Extract the [X, Y] coordinate from the center of the cell holding the provided text.  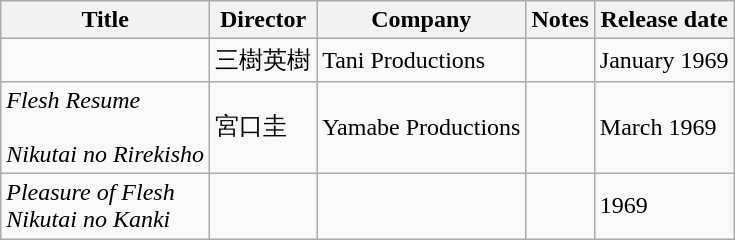
Director [264, 20]
1969 [664, 206]
Flesh ResumeNikutai no Rirekisho [106, 127]
Release date [664, 20]
Tani Productions [422, 60]
January 1969 [664, 60]
Yamabe Productions [422, 127]
宮口圭 [264, 127]
三樹英樹 [264, 60]
Notes [560, 20]
March 1969 [664, 127]
Pleasure of FleshNikutai no Kanki [106, 206]
Title [106, 20]
Company [422, 20]
